Provide the [X, Y] coordinate of the cell's center where the given text is located.  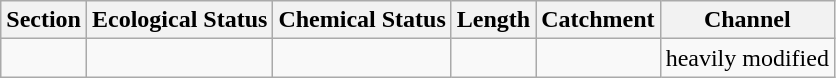
Catchment [598, 20]
Section [44, 20]
heavily modified [747, 58]
Chemical Status [362, 20]
Ecological Status [179, 20]
Channel [747, 20]
Length [493, 20]
